Locate the cell with the specified text and output its (x, y) center coordinate. 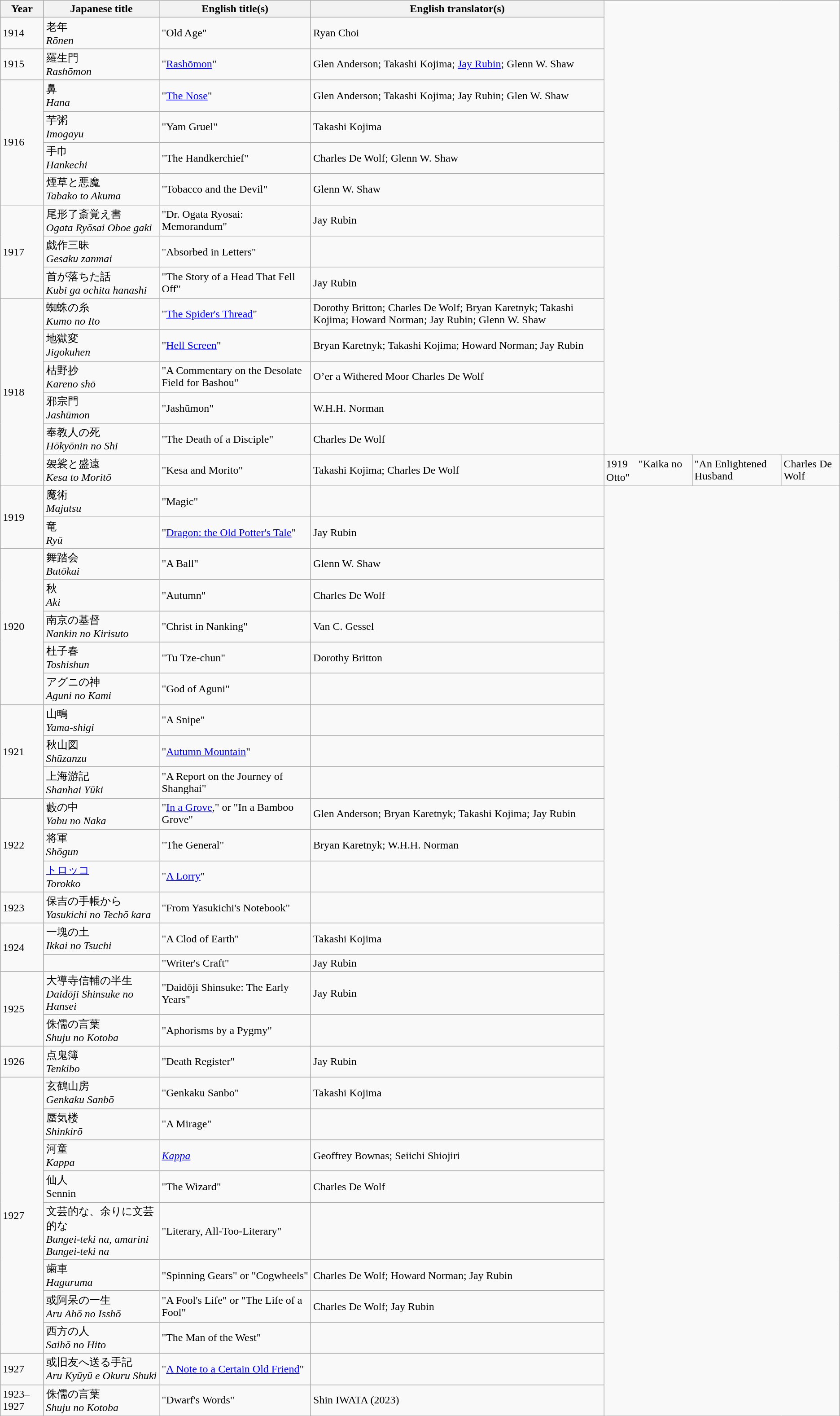
トロッコ Torokko (101, 876)
Charles De Wolf; Glenn W. Shaw (458, 158)
"A Lorry" (235, 876)
1914 (22, 33)
English title(s) (235, 9)
1924 (22, 947)
"The Spider's Thread" (235, 314)
"Dr. Ogata Ryosai: Memorandum" (235, 220)
1925 (22, 1009)
"Christ in Nanking" (235, 626)
Ryan Choi (458, 33)
1926 (22, 1062)
藪の中 Yabu no Naka (101, 814)
上海游記 Shanhai Yūki (101, 783)
杜子春 Toshishun (101, 658)
Glen Anderson; Bryan Karetnyk; Takashi Kojima; Jay Rubin (458, 814)
アグニの神 Aguni no Kami (101, 689)
Bryan Karetnyk; Takashi Kojima; Howard Norman; Jay Rubin (458, 345)
"Yam Gruel" (235, 127)
Japanese title (101, 9)
邪宗門 Jashūmon (101, 408)
Kappa (235, 1156)
"Autumn Mountain" (235, 752)
山鴫 Yama-shigi (101, 720)
1916 (22, 142)
"A Snipe" (235, 720)
一塊の土 Ikkai no Tsuchi (101, 939)
南京の基督 Nankin no Kirisuto (101, 626)
"Dragon: the Old Potter's Tale" (235, 533)
仙人 Sennin (101, 1187)
羅生門Rashōmon (101, 64)
"Dwarf's Words" (235, 1400)
"Daidōji Shinsuke: The Early Years" (235, 993)
"The Handkerchief" (235, 158)
"Literary, All-Too-Literary" (235, 1231)
"A Ball" (235, 564)
Year (22, 9)
魔術 Majutsu (101, 501)
秋 Aki (101, 595)
尾形了斎覚え書 Ogata Ryōsai Oboe gaki (101, 220)
"The Wizard" (235, 1187)
"Rashōmon" (235, 64)
1919 "Kaika no Otto" (648, 471)
点鬼簿 Tenkibo (101, 1062)
"A Fool's Life" or "The Life of a Fool" (235, 1306)
奉教人の死 Hōkyōnin no Shi (101, 439)
鼻Hana (101, 96)
English translator(s) (458, 9)
首が落ちた話 Kubi ga ochita hanashi (101, 283)
袈裟と盛遠 Kesa to Moritō (101, 471)
西方の人 Saihō no Hito (101, 1338)
"Old Age" (235, 33)
Van C. Gessel (458, 626)
W.H.H. Norman (458, 408)
Takashi Kojima; Charles De Wolf (458, 471)
Dorothy Britton (458, 658)
Bryan Karetnyk; W.H.H. Norman (458, 845)
Glen Anderson; Takashi Kojima; Jay Rubin; Glen W. Shaw (458, 96)
"Magic" (235, 501)
"A Commentary on the Desolate Field for Bashou" (235, 377)
1923 (22, 908)
1919 (22, 517)
河童 Kappa (101, 1156)
"Hell Screen" (235, 345)
芋粥Imogayu (101, 127)
1917 (22, 251)
竜 Ryū (101, 533)
1922 (22, 845)
"Kesa and Morito" (235, 471)
秋山図 Shūzanzu (101, 752)
将軍 Shōgun (101, 845)
"The Nose" (235, 96)
1918 (22, 392)
Charles De Wolf; Jay Rubin (458, 1306)
"Spinning Gears" or "Cogwheels" (235, 1275)
1920 (22, 626)
"The Death of a Disciple" (235, 439)
"The General" (235, 845)
蜘蛛の糸 Kumo no Ito (101, 314)
戯作三昧 Gesaku zanmai (101, 252)
"In a Grove," or "In a Bamboo Grove" (235, 814)
"Aphorisms by a Pygmy" (235, 1030)
"The Man of the West" (235, 1338)
枯野抄 Kareno shō (101, 377)
"Autumn" (235, 595)
文芸的な、余りに文芸的な Bungei-teki na, amarini Bungei-teki na (101, 1231)
"A Clod of Earth" (235, 939)
Dorothy Britton; Charles De Wolf; Bryan Karetnyk; Takashi Kojima; Howard Norman; Jay Rubin; Glenn W. Shaw (458, 314)
老年Rōnen (101, 33)
"A Report on the Journey of Shanghai" (235, 783)
玄鶴山房 Genkaku Sanbō (101, 1093)
"Writer's Craft" (235, 963)
O’er a Withered Moor Charles De Wolf (458, 377)
"Tu Tze-chun" (235, 658)
Shin IWATA (2023) (458, 1400)
歯車 Haguruma (101, 1275)
"Absorbed in Letters" (235, 252)
地獄変 Jigokuhen (101, 345)
"A Note to a Certain Old Friend" (235, 1369)
手巾Hankechi (101, 158)
Glen Anderson; Takashi Kojima; Jay Rubin; Glenn W. Shaw (458, 64)
"Death Register" (235, 1062)
1923–1927 (22, 1400)
保吉の手帳から Yasukichi no Techō kara (101, 908)
"A Mirage" (235, 1124)
1921 (22, 752)
"Jashūmon" (235, 408)
或旧友へ送る手記 Aru Kyūyū e Okuru Shuki (101, 1369)
1915 (22, 64)
Charles De Wolf; Howard Norman; Jay Rubin (458, 1275)
"Tobacco and the Devil" (235, 189)
蜃気楼 Shinkirō (101, 1124)
或阿呆の一生 Aru Ahō no Isshō (101, 1306)
大導寺信輔の半生 Daidōji Shinsuke no Hansei (101, 993)
"God of Aguni" (235, 689)
"From Yasukichi's Notebook" (235, 908)
"An Enlightened Husband (737, 471)
舞踏会 Butōkai (101, 564)
Geoffrey Bownas; Seiichi Shiojiri (458, 1156)
煙草と悪魔Tabako to Akuma (101, 189)
"Genkaku Sanbo" (235, 1093)
"The Story of a Head That Fell Off" (235, 283)
